Output the [X, Y] coordinate of the center of the cell containing the given text.  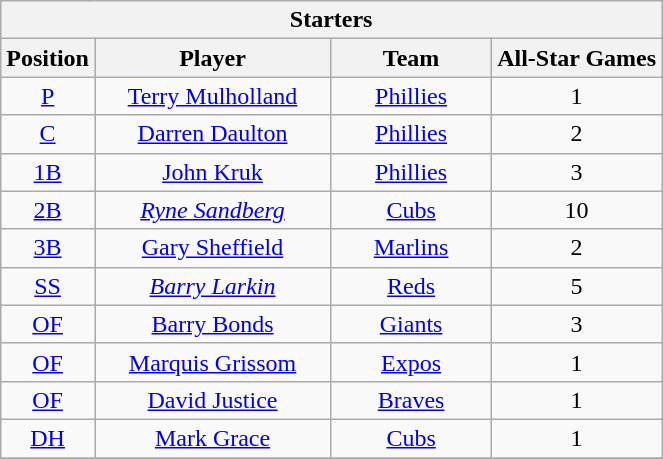
Starters [332, 20]
2B [48, 210]
5 [577, 286]
Expos [412, 362]
Barry Larkin [212, 286]
Player [212, 58]
P [48, 96]
Position [48, 58]
Marquis Grissom [212, 362]
Mark Grace [212, 438]
SS [48, 286]
1B [48, 172]
3B [48, 248]
John Kruk [212, 172]
Gary Sheffield [212, 248]
Terry Mulholland [212, 96]
David Justice [212, 400]
10 [577, 210]
DH [48, 438]
Marlins [412, 248]
Braves [412, 400]
All-Star Games [577, 58]
Ryne Sandberg [212, 210]
Barry Bonds [212, 324]
Team [412, 58]
C [48, 134]
Darren Daulton [212, 134]
Reds [412, 286]
Giants [412, 324]
